Pinpoint the cell where the given text exists, returning its [x, y] midpoint coordinate. 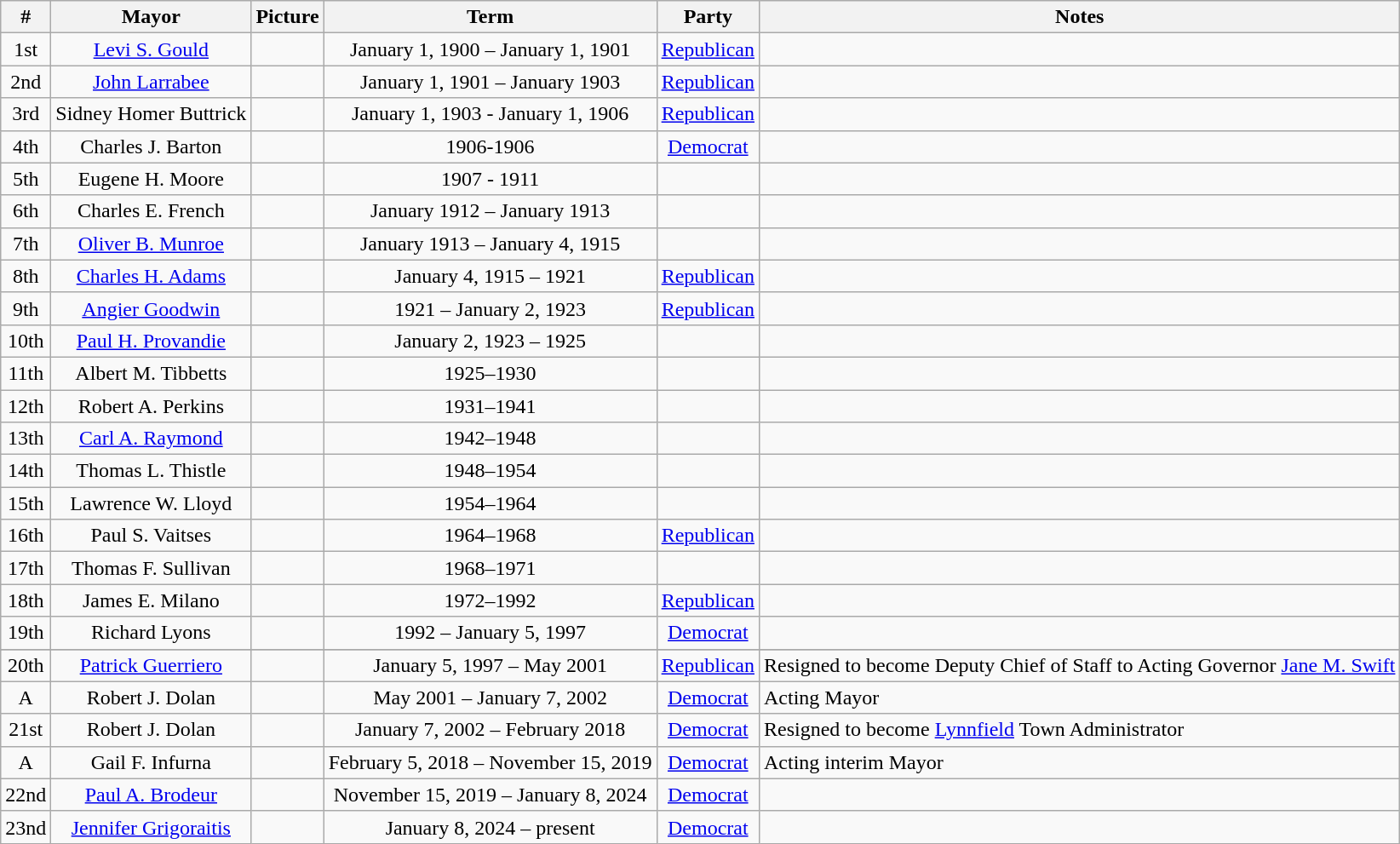
18th [26, 600]
1972–1992 [491, 600]
Party [708, 17]
1942–1948 [491, 439]
12th [26, 406]
May 2001 – January 7, 2002 [491, 698]
January 7, 2002 – February 2018 [491, 730]
4th [26, 146]
January 1912 – January 1913 [491, 211]
January 2, 1923 – 1925 [491, 341]
Patrick Guerriero [152, 665]
Richard Lyons [152, 633]
6th [26, 211]
17th [26, 568]
3rd [26, 114]
Carl A. Raymond [152, 439]
Resigned to become Lynnfield Town Administrator [1079, 730]
9th [26, 308]
February 5, 2018 – November 15, 2019 [491, 762]
Paul A. Brodeur [152, 795]
16th [26, 536]
Acting interim Mayor [1079, 762]
January 8, 2024 – present [491, 827]
Sidney Homer Buttrick [152, 114]
January 1913 – January 4, 1915 [491, 244]
1968–1971 [491, 568]
21st [26, 730]
Thomas L. Thistle [152, 471]
Charles E. French [152, 211]
Robert A. Perkins [152, 406]
22nd [26, 795]
Thomas F. Sullivan [152, 568]
7th [26, 244]
1921 – January 2, 1923 [491, 308]
20th [26, 665]
Angier Goodwin [152, 308]
1906-1906 [491, 146]
January 4, 1915 – 1921 [491, 276]
Oliver B. Munroe [152, 244]
8th [26, 276]
Acting Mayor [1079, 698]
Paul S. Vaitses [152, 536]
1992 – January 5, 1997 [491, 633]
Charles H. Adams [152, 276]
Eugene H. Moore [152, 179]
November 15, 2019 – January 8, 2024 [491, 795]
Levi S. Gould [152, 49]
15th [26, 503]
19th [26, 633]
January 1, 1903 - January 1, 1906 [491, 114]
1954–1964 [491, 503]
5th [26, 179]
Mayor [152, 17]
January 5, 1997 – May 2001 [491, 665]
1931–1941 [491, 406]
1948–1954 [491, 471]
14th [26, 471]
23nd [26, 827]
1925–1930 [491, 373]
Gail F. Infurna [152, 762]
Picture [288, 17]
11th [26, 373]
James E. Milano [152, 600]
1st [26, 49]
Notes [1079, 17]
1964–1968 [491, 536]
10th [26, 341]
Albert M. Tibbetts [152, 373]
13th [26, 439]
2nd [26, 82]
Paul H. Provandie [152, 341]
January 1, 1901 – January 1903 [491, 82]
Lawrence W. Lloyd [152, 503]
John Larrabee [152, 82]
1907 - 1911 [491, 179]
# [26, 17]
January 1, 1900 – January 1, 1901 [491, 49]
Term [491, 17]
Charles J. Barton [152, 146]
Resigned to become Deputy Chief of Staff to Acting Governor Jane M. Swift [1079, 665]
Jennifer Grigoraitis [152, 827]
